For the text-containing cell, return its midpoint in (X, Y) coordinate format. 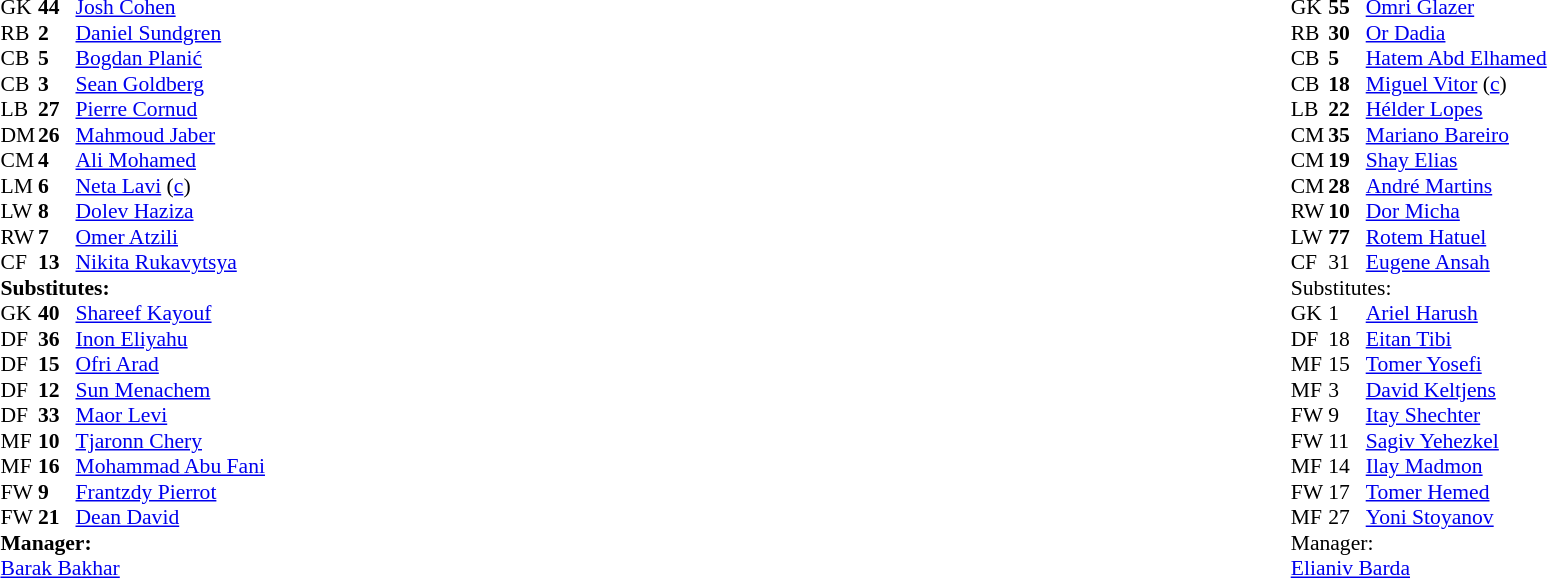
LM (19, 186)
Dor Micha (1456, 211)
Hélder Lopes (1456, 109)
Tjaronn Chery (170, 441)
Eitan Tibi (1456, 339)
Tomer Hemed (1456, 492)
31 (1347, 263)
André Martins (1456, 186)
77 (1347, 237)
Tomer Yosefi (1456, 365)
2 (57, 33)
Rotem Hatuel (1456, 237)
Eugene Ansah (1456, 263)
Mohammad Abu Fani (170, 467)
30 (1347, 33)
David Keltjens (1456, 390)
16 (57, 467)
11 (1347, 441)
17 (1347, 492)
26 (57, 135)
DM (19, 135)
36 (57, 339)
Miguel Vitor (c) (1456, 84)
13 (57, 263)
Shay Elias (1456, 161)
Shareef Kayouf (170, 313)
Mariano Bareiro (1456, 135)
Sean Goldberg (170, 84)
8 (57, 211)
Daniel Sundgren (170, 33)
Hatem Abd Elhamed (1456, 59)
Frantzdy Pierrot (170, 492)
Dolev Haziza (170, 211)
Mahmoud Jaber (170, 135)
21 (57, 517)
Bogdan Planić (170, 59)
Pierre Cornud (170, 109)
35 (1347, 135)
Omer Atzili (170, 237)
Ariel Harush (1456, 313)
19 (1347, 161)
6 (57, 186)
14 (1347, 467)
Ofri Arad (170, 365)
Maor Levi (170, 415)
7 (57, 237)
Sagiv Yehezkel (1456, 441)
33 (57, 415)
1 (1347, 313)
Itay Shechter (1456, 415)
Sun Menachem (170, 390)
12 (57, 390)
Dean David (170, 517)
22 (1347, 109)
Ali Mohamed (170, 161)
40 (57, 313)
Yoni Stoyanov (1456, 517)
Neta Lavi (c) (170, 186)
Nikita Rukavytsya (170, 263)
Or Dadia (1456, 33)
Inon Eliyahu (170, 339)
4 (57, 161)
28 (1347, 186)
Ilay Madmon (1456, 467)
